Find where the given text appears and provide that cell's center as (X, Y) coordinate. 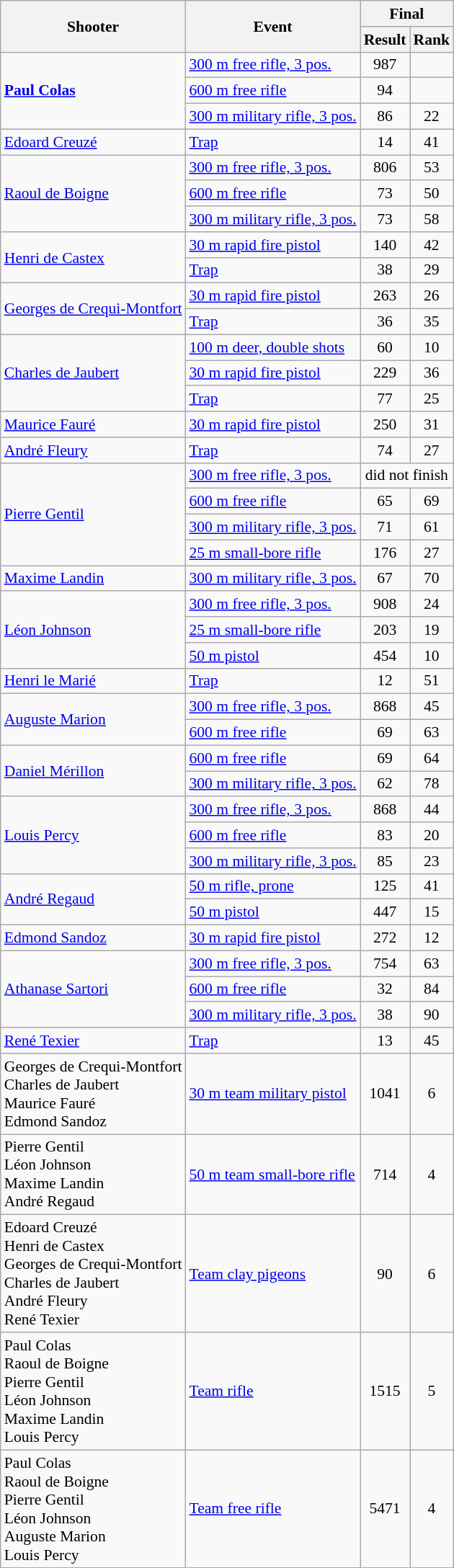
22 (432, 117)
31 (432, 424)
Daniel Mérillon (94, 771)
20 (432, 835)
70 (432, 579)
51 (432, 681)
Auguste Marion (94, 719)
94 (385, 91)
50 (432, 194)
50 m team small-bore rifle (272, 1175)
Team clay pigeons (272, 1274)
203 (385, 630)
908 (385, 605)
Shooter (94, 26)
Pierre Gentil (94, 514)
René Texier (94, 1041)
Edoard Creuzé (94, 142)
30 m team military pistol (272, 1094)
André Fleury (94, 450)
Paul Colas (94, 91)
35 (432, 322)
Raoul de Boigne (94, 193)
64 (432, 758)
Team free rifle (272, 1509)
29 (432, 270)
67 (385, 579)
did not finish (406, 476)
Rank (432, 40)
5 (432, 1391)
125 (385, 886)
Pierre Gentil Léon Johnson Maxime Landin André Regaud (94, 1175)
263 (385, 296)
454 (385, 656)
65 (385, 502)
50 m rifle, prone (272, 886)
Final (406, 14)
806 (385, 168)
987 (385, 65)
61 (432, 527)
100 m deer, double shots (272, 347)
Paul Colas Raoul de Boigne Pierre Gentil Léon Johnson Maxime Landin Louis Percy (94, 1391)
Event (272, 26)
714 (385, 1175)
1041 (385, 1094)
78 (432, 784)
229 (385, 373)
André Regaud (94, 899)
176 (385, 553)
85 (385, 861)
250 (385, 424)
77 (385, 399)
Athanase Sartori (94, 989)
Maurice Fauré (94, 424)
32 (385, 989)
5471 (385, 1509)
Georges de Crequi-Montfort (94, 308)
42 (432, 245)
754 (385, 963)
Georges de Crequi-Montfort Charles de Jaubert Maurice Fauré Edmond Sandoz (94, 1094)
Edoard Creuzé Henri de Castex Georges de Crequi-Montfort Charles de Jaubert André Fleury René Texier (94, 1274)
74 (385, 450)
447 (385, 912)
44 (432, 810)
71 (385, 527)
25 (432, 399)
62 (385, 784)
Maxime Landin (94, 579)
83 (385, 835)
Paul Colas Raoul de Boigne Pierre Gentil Léon Johnson Auguste Marion Louis Percy (94, 1509)
Léon Johnson (94, 630)
Henri de Castex (94, 258)
23 (432, 861)
53 (432, 168)
26 (432, 296)
15 (432, 912)
140 (385, 245)
Team rifle (272, 1391)
272 (385, 938)
Louis Percy (94, 836)
86 (385, 117)
Edmond Sandoz (94, 938)
Charles de Jaubert (94, 373)
1515 (385, 1391)
58 (432, 219)
84 (432, 989)
Result (385, 40)
19 (432, 630)
24 (432, 605)
Henri le Marié (94, 681)
13 (385, 1041)
60 (385, 347)
14 (385, 142)
